Identify which cell holds the provided text, then report its (X, Y) central coordinate. 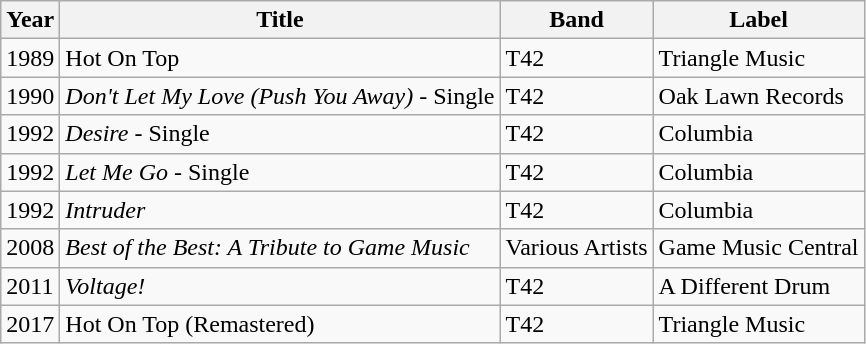
Intruder (280, 210)
Hot On Top (280, 58)
Best of the Best: A Tribute to Game Music (280, 248)
2008 (30, 248)
Label (758, 20)
Year (30, 20)
Hot On Top (Remastered) (280, 324)
Don't Let My Love (Push You Away) - Single (280, 96)
2011 (30, 286)
Title (280, 20)
Various Artists (576, 248)
Game Music Central (758, 248)
1990 (30, 96)
2017 (30, 324)
Let Me Go - Single (280, 172)
Desire - Single (280, 134)
Band (576, 20)
A Different Drum (758, 286)
Oak Lawn Records (758, 96)
1989 (30, 58)
Voltage! (280, 286)
